Identify which cell holds the provided text, then report its [x, y] central coordinate. 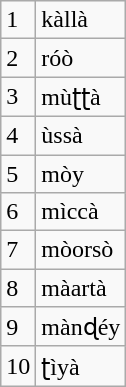
1 [18, 20]
6 [18, 212]
3 [18, 97]
ùssà [81, 135]
ʈìyà [81, 366]
kàllà [81, 20]
mòy [81, 173]
8 [18, 288]
10 [18, 366]
mùʈʈà [81, 97]
mànɖéy [81, 327]
4 [18, 135]
róò [81, 58]
mòorsò [81, 250]
5 [18, 173]
7 [18, 250]
màartà [81, 288]
9 [18, 327]
mìccà [81, 212]
2 [18, 58]
